Return (x, y) of the center of cell containing provided text 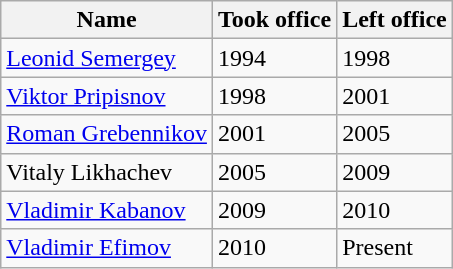
1994 (274, 58)
Vladimir Efimov (107, 248)
Viktor Pripisnov (107, 96)
Leonid Semergey (107, 58)
Took office (274, 20)
Vitaly Likhachev (107, 172)
Left office (395, 20)
Present (395, 248)
Vladimir Kabanov (107, 210)
Roman Grebennikov (107, 134)
Name (107, 20)
